Extract the [x, y] coordinate from the center of the cell holding the provided text.  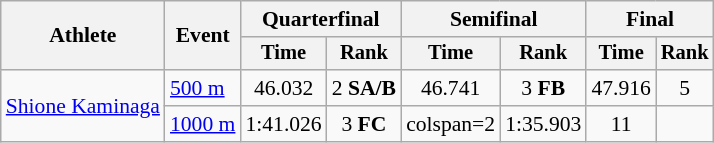
5 [685, 88]
46.032 [283, 88]
Semifinal [494, 19]
1:41.026 [283, 124]
1:35.903 [543, 124]
Quarterfinal [320, 19]
46.741 [450, 88]
Shione Kaminaga [83, 106]
Event [202, 36]
2 SA/B [364, 88]
11 [620, 124]
500 m [202, 88]
colspan=2 [450, 124]
3 FB [543, 88]
47.916 [620, 88]
Final [650, 19]
1000 m [202, 124]
3 FC [364, 124]
Athlete [83, 36]
